Determine the (X, Y) coordinate at the center of the cell enclosing the given text.  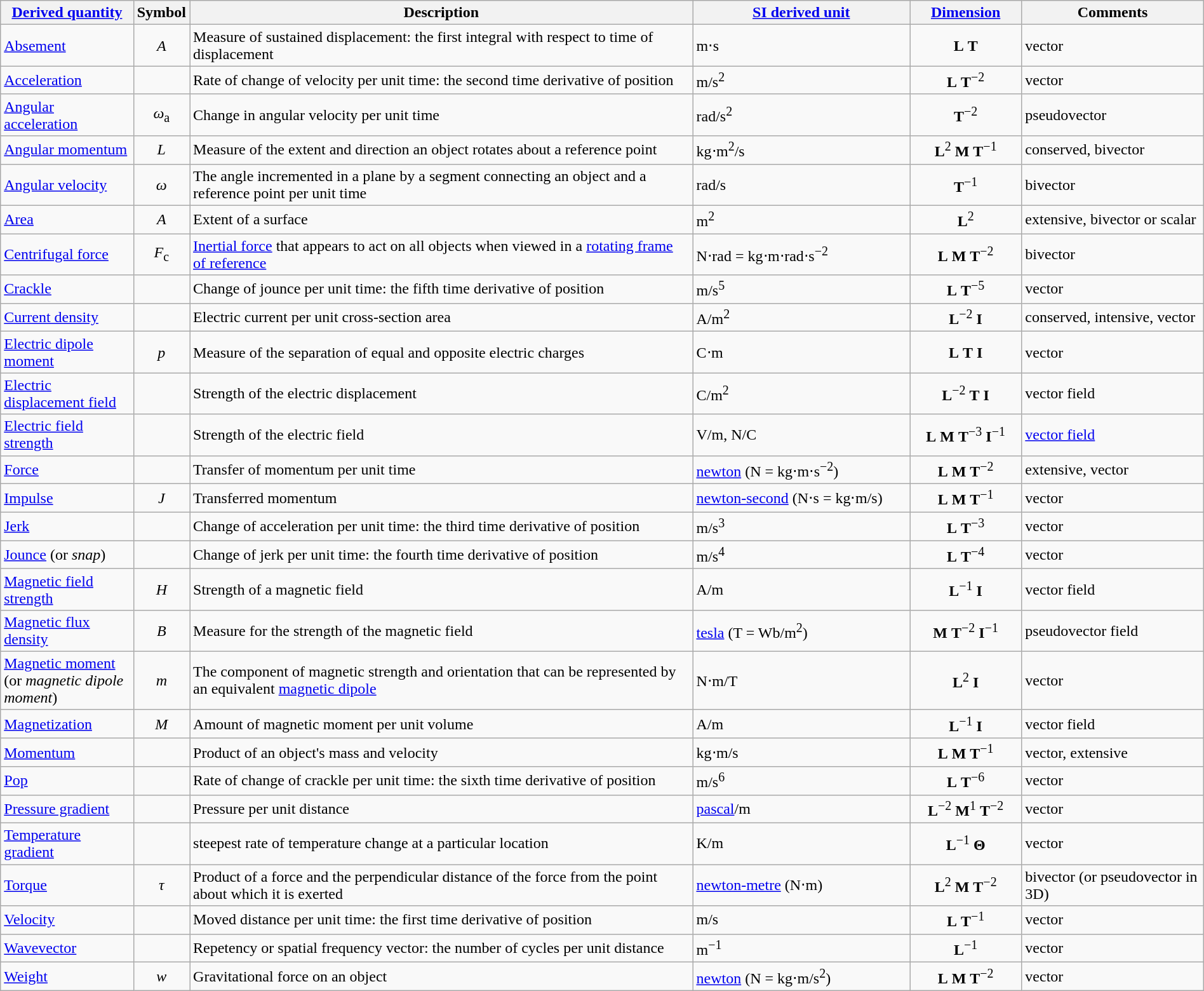
newton (N = kg⋅m⋅s−2) (801, 470)
τ (161, 886)
J (161, 498)
L2 M T−1 (965, 150)
Electric field strength (67, 435)
Product of an object's mass and velocity (441, 752)
Repetency or spatial frequency vector: the number of cycles per unit distance (441, 948)
Momentum (67, 752)
conserved, bivector (1113, 150)
m/s5 (801, 290)
m−1 (801, 948)
m⋅s (801, 46)
Change of jerk per unit time: the fourth time derivative of position (441, 555)
K/m (801, 844)
Derived quantity (67, 13)
Acceleration (67, 80)
Force (67, 470)
M T−2 I−1 (965, 630)
m/s3 (801, 526)
Fc (161, 254)
Crackle (67, 290)
Magnetization (67, 724)
Amount of magnetic moment per unit volume (441, 724)
ω (161, 184)
L T I (965, 352)
Jounce (or snap) (67, 555)
p (161, 352)
Measure for the strength of the magnetic field (441, 630)
L−2 I (965, 318)
The angle incremented in a plane by a segment connecting an object and a reference point per unit time (441, 184)
L−1 (965, 948)
kg⋅m2/s (801, 150)
L T−5 (965, 290)
m2 (801, 220)
Measure of sustained displacement: the first integral with respect to time of displacement (441, 46)
Measure of the extent and direction an object rotates about a reference point (441, 150)
ωa (161, 114)
N⋅rad = kg⋅m⋅rad⋅s−2 (801, 254)
Pressure gradient (67, 809)
C⋅m (801, 352)
Change of acceleration per unit time: the third time derivative of position (441, 526)
Current density (67, 318)
kg⋅m/s (801, 752)
Strength of a magnetic field (441, 590)
m/s2 (801, 80)
L T−4 (965, 555)
m (161, 680)
pseudovector field (1113, 630)
B (161, 630)
Angular acceleration (67, 114)
Electric dipole moment (67, 352)
N⋅m/T (801, 680)
vector, extensive (1113, 752)
w (161, 977)
Magnetic field strength (67, 590)
tesla (T = Wb/m2) (801, 630)
Electric displacement field (67, 394)
Wavevector (67, 948)
Jerk (67, 526)
Absement (67, 46)
T−2 (965, 114)
Magnetic flux density (67, 630)
L2 (965, 220)
Impulse (67, 498)
Strength of the electric displacement (441, 394)
Angular velocity (67, 184)
L2 M T−2 (965, 886)
Description (441, 13)
newton-second (N⋅s = kg⋅m/s) (801, 498)
rad/s2 (801, 114)
A/m2 (801, 318)
Transferred momentum (441, 498)
Temperature gradient (67, 844)
Change of jounce per unit time: the fifth time derivative of position (441, 290)
L T−3 (965, 526)
Weight (67, 977)
Product of a force and the perpendicular distance of the force from the point about which it is exerted (441, 886)
Torque (67, 886)
L2 I (965, 680)
Rate of change of crackle per unit time: the sixth time derivative of position (441, 781)
extensive, vector (1113, 470)
L−2 M1 T−2 (965, 809)
Centrifugal force (67, 254)
Inertial force that appears to act on all objects when viewed in a rotating frame of reference (441, 254)
Velocity (67, 920)
L T−2 (965, 80)
C/m2 (801, 394)
pascal/m (801, 809)
steepest rate of temperature change at a particular location (441, 844)
Pressure per unit distance (441, 809)
bivector (or pseudovector in 3D) (1113, 886)
M (161, 724)
Symbol (161, 13)
Pop (67, 781)
L−2 T I (965, 394)
Angular momentum (67, 150)
m/s4 (801, 555)
Electric current per unit cross-section area (441, 318)
Area (67, 220)
L T−1 (965, 920)
L T (965, 46)
conserved, intensive, vector (1113, 318)
Rate of change of velocity per unit time: the second time derivative of position (441, 80)
m/s (801, 920)
Measure of the separation of equal and opposite electric charges (441, 352)
Magnetic moment (or magnetic dipole moment) (67, 680)
m/s6 (801, 781)
Extent of a surface (441, 220)
Dimension (965, 13)
SI derived unit (801, 13)
L M T−3 I−1 (965, 435)
L (161, 150)
H (161, 590)
pseudovector (1113, 114)
Change in angular velocity per unit time (441, 114)
T−1 (965, 184)
extensive, bivector or scalar (1113, 220)
V/m, N/C (801, 435)
The component of magnetic strength and orientation that can be represented by an equivalent magnetic dipole (441, 680)
Comments (1113, 13)
Transfer of momentum per unit time (441, 470)
Moved distance per unit time: the first time derivative of position (441, 920)
L T−6 (965, 781)
Gravitational force on an object (441, 977)
L−1 Θ (965, 844)
newton (N = kg⋅m/s2) (801, 977)
rad/s (801, 184)
newton-metre (N⋅m) (801, 886)
Strength of the electric field (441, 435)
